Detect which cell encompasses the target text, then output its (x, y) center coordinate. 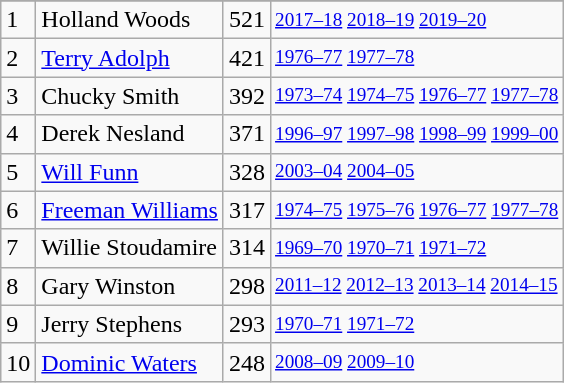
317 (246, 210)
Will Funn (130, 172)
Gary Winston (130, 286)
1970–71 1971–72 (416, 324)
Freeman Williams (130, 210)
328 (246, 172)
8 (18, 286)
4 (18, 134)
371 (246, 134)
1 (18, 20)
Derek Nesland (130, 134)
Willie Stoudamire (130, 248)
10 (18, 362)
7 (18, 248)
5 (18, 172)
421 (246, 58)
2008–09 2009–10 (416, 362)
3 (18, 96)
392 (246, 96)
293 (246, 324)
9 (18, 324)
521 (246, 20)
314 (246, 248)
Dominic Waters (130, 362)
298 (246, 286)
2017–18 2018–19 2019–20 (416, 20)
Jerry Stephens (130, 324)
1996–97 1997–98 1998–99 1999–00 (416, 134)
1973–74 1974–75 1976–77 1977–78 (416, 96)
Terry Adolph (130, 58)
2011–12 2012–13 2013–14 2014–15 (416, 286)
1976–77 1977–78 (416, 58)
2003–04 2004–05 (416, 172)
Chucky Smith (130, 96)
2 (18, 58)
248 (246, 362)
1969–70 1970–71 1971–72 (416, 248)
Holland Woods (130, 20)
1974–75 1975–76 1976–77 1977–78 (416, 210)
6 (18, 210)
